Output the (X, Y) coordinate of the center of the cell containing the given text.  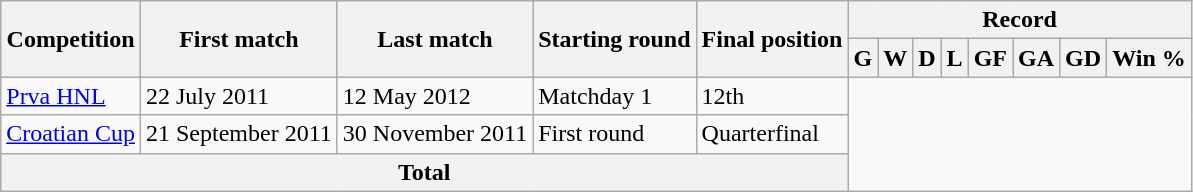
30 November 2011 (434, 134)
Prva HNL (71, 96)
Matchday 1 (614, 96)
Competition (71, 39)
22 July 2011 (238, 96)
GD (1084, 58)
Record (1020, 20)
First match (238, 39)
First round (614, 134)
GA (1036, 58)
Total (424, 172)
Quarterfinal (772, 134)
12 May 2012 (434, 96)
G (863, 58)
Croatian Cup (71, 134)
Starting round (614, 39)
GF (990, 58)
L (954, 58)
D (927, 58)
12th (772, 96)
Final position (772, 39)
Win % (1150, 58)
W (896, 58)
Last match (434, 39)
21 September 2011 (238, 134)
